Detect which cell encompasses the target text, then output its (X, Y) center coordinate. 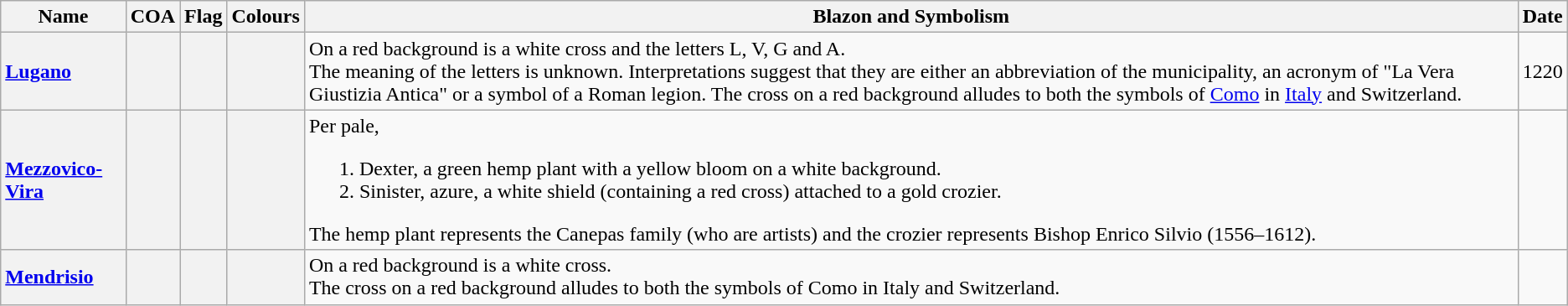
Blazon and Symbolism (911, 17)
Mendrisio (64, 277)
Date (1543, 17)
Colours (266, 17)
Lugano (64, 71)
Name (64, 17)
Mezzovico-Vira (64, 179)
On a red background is a white cross.The cross on a red background alludes to both the symbols of Como in Italy and Switzerland. (911, 277)
Flag (204, 17)
1220 (1543, 71)
COA (152, 17)
